Output the [X, Y] coordinate of the center of the cell containing the given text.  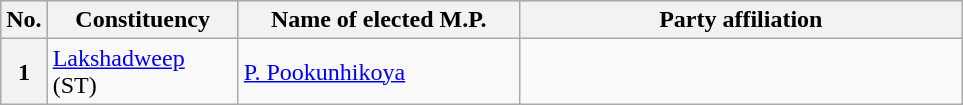
1 [24, 72]
No. [24, 20]
Lakshadweep (ST) [142, 72]
Name of elected M.P. [378, 20]
Constituency [142, 20]
Party affiliation [740, 20]
P. Pookunhikoya [378, 72]
